Return the (X, Y) coordinate for the center point of the cell that contains the specified text.  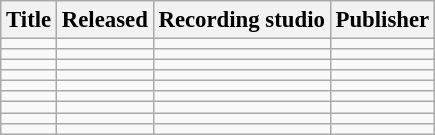
Released (104, 20)
Recording studio (242, 20)
Publisher (382, 20)
Title (29, 20)
